From the cell containing the given text, extract its center point as [X, Y] coordinate. 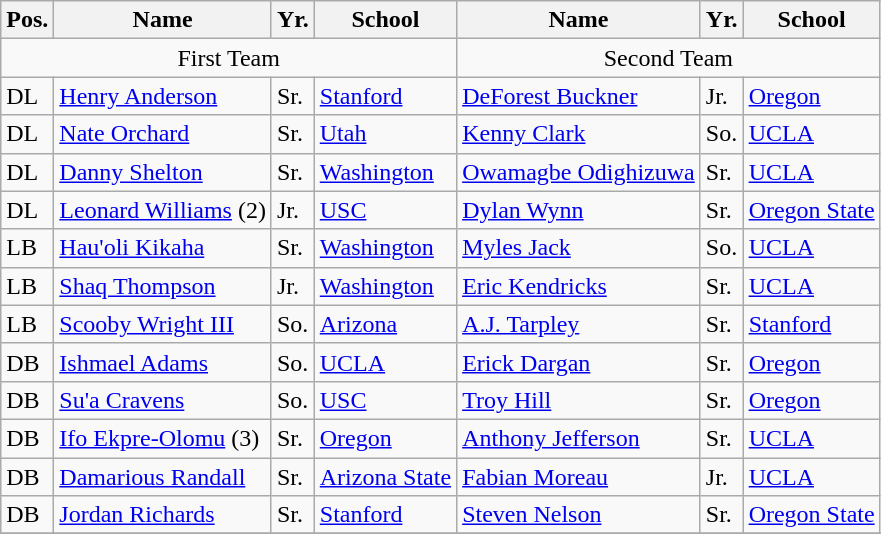
Hau'oli Kikaha [163, 248]
Ishmael Adams [163, 362]
Kenny Clark [579, 134]
Dylan Wynn [579, 210]
Nate Orchard [163, 134]
Steven Nelson [579, 515]
Erick Dargan [579, 362]
Arizona [385, 324]
Damarious Randall [163, 477]
First Team [229, 58]
Su'a Cravens [163, 400]
Troy Hill [579, 400]
Eric Kendricks [579, 286]
Arizona State [385, 477]
Shaq Thompson [163, 286]
Scooby Wright III [163, 324]
Anthony Jefferson [579, 438]
Ifo Ekpre-Olomu (3) [163, 438]
Pos. [28, 20]
Owamagbe Odighizuwa [579, 172]
Fabian Moreau [579, 477]
DeForest Buckner [579, 96]
A.J. Tarpley [579, 324]
Danny Shelton [163, 172]
Utah [385, 134]
Second Team [669, 58]
Henry Anderson [163, 96]
Myles Jack [579, 248]
Jordan Richards [163, 515]
Leonard Williams (2) [163, 210]
